Output the [X, Y] coordinate of the center of the cell containing the given text.  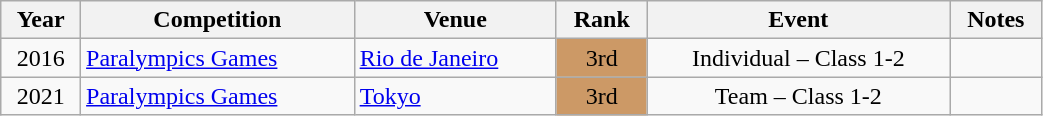
Team – Class 1-2 [798, 96]
2016 [41, 58]
Venue [455, 20]
2021 [41, 96]
Year [41, 20]
Tokyo [455, 96]
Competition [218, 20]
Event [798, 20]
Rank [602, 20]
Rio de Janeiro [455, 58]
Notes [996, 20]
Individual – Class 1-2 [798, 58]
